Capture the cell that displays the provided text and extract its (x, y) central coordinate. 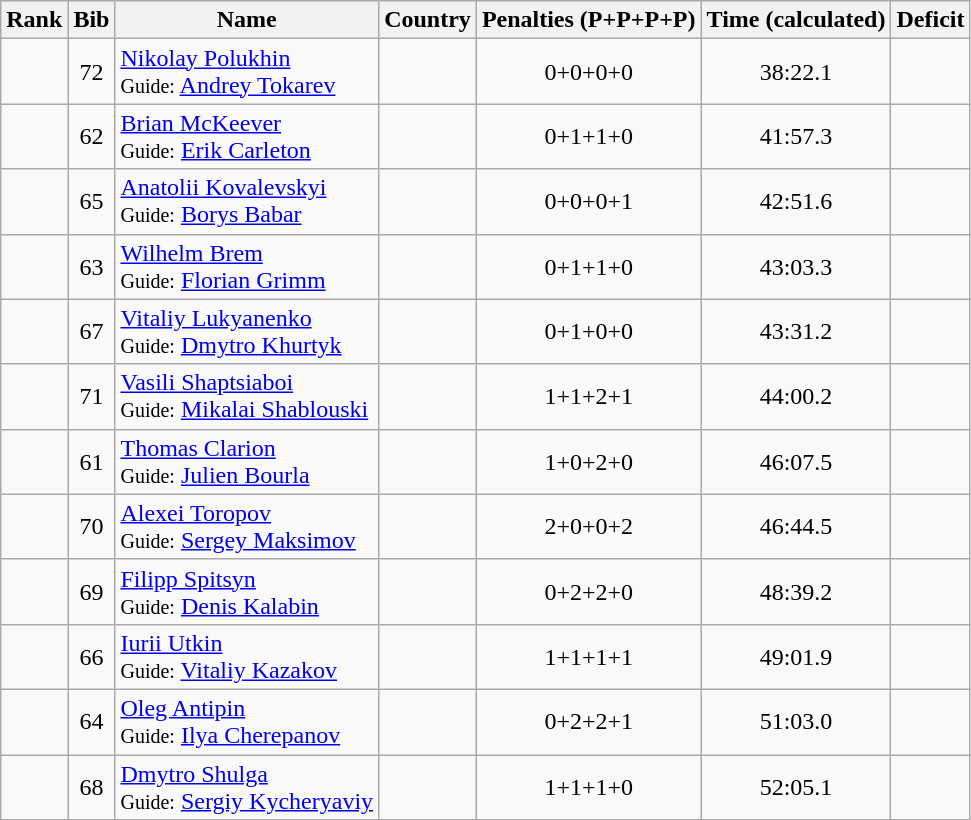
Thomas ClarionGuide: Julien Bourla (247, 462)
63 (92, 266)
Deficit (930, 20)
68 (92, 786)
43:03.3 (796, 266)
71 (92, 396)
62 (92, 136)
Penalties (P+P+P+P) (588, 20)
2+0+0+2 (588, 526)
Vitaliy LukyanenkoGuide: Dmytro Khurtyk (247, 332)
64 (92, 722)
44:00.2 (796, 396)
1+0+2+0 (588, 462)
Country (428, 20)
0+1+0+0 (588, 332)
1+1+1+1 (588, 656)
Time (calculated) (796, 20)
0+0+0+0 (588, 72)
Bib (92, 20)
Dmytro ShulgaGuide: Sergiy Kycheryaviy (247, 786)
Name (247, 20)
Anatolii KovalevskyiGuide: Borys Babar (247, 202)
72 (92, 72)
0+2+2+1 (588, 722)
Filipp SpitsynGuide: Denis Kalabin (247, 592)
49:01.9 (796, 656)
66 (92, 656)
Rank (34, 20)
Nikolay PolukhinGuide: Andrey Tokarev (247, 72)
Brian McKeeverGuide: Erik Carleton (247, 136)
70 (92, 526)
67 (92, 332)
Oleg AntipinGuide: Ilya Cherepanov (247, 722)
52:05.1 (796, 786)
69 (92, 592)
0+0+0+1 (588, 202)
0+2+2+0 (588, 592)
61 (92, 462)
46:07.5 (796, 462)
1+1+1+0 (588, 786)
41:57.3 (796, 136)
43:31.2 (796, 332)
38:22.1 (796, 72)
Wilhelm BremGuide: Florian Grimm (247, 266)
1+1+2+1 (588, 396)
42:51.6 (796, 202)
46:44.5 (796, 526)
48:39.2 (796, 592)
Alexei ToropovGuide: Sergey Maksimov (247, 526)
65 (92, 202)
Vasili ShaptsiaboiGuide: Mikalai Shablouski (247, 396)
Iurii UtkinGuide: Vitaliy Kazakov (247, 656)
51:03.0 (796, 722)
